Capture the cell that displays the provided text and extract its (X, Y) central coordinate. 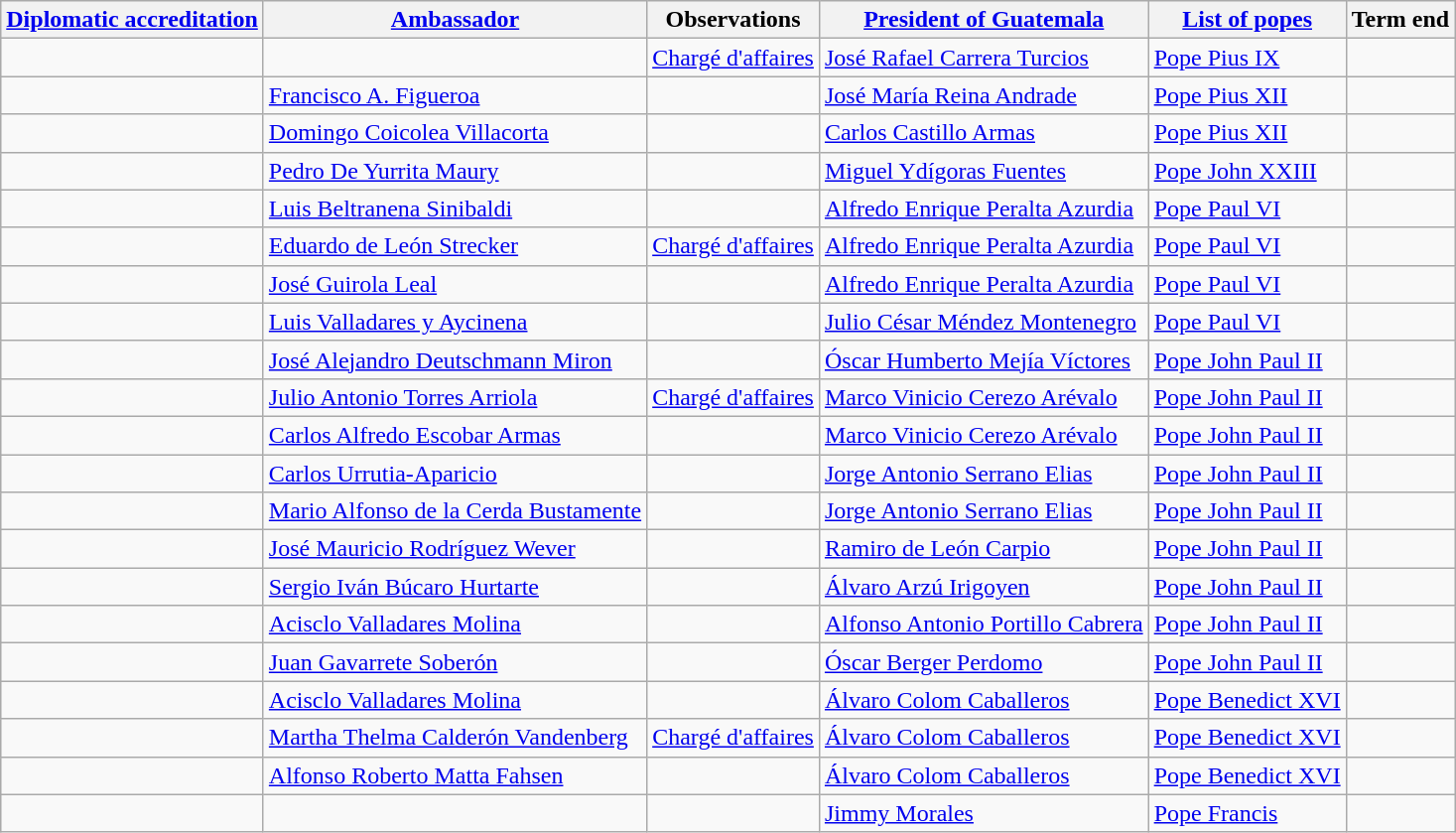
Pope Francis (1247, 813)
Alfonso Antonio Portillo Cabrera (984, 625)
Luis Valladares y Aycinena (455, 322)
Domingo Coicolea Villacorta (455, 133)
Diplomatic accreditation (133, 20)
Pope Pius IX (1247, 58)
Pope John XXIII (1247, 171)
José Rafael Carrera Turcios (984, 58)
José Alejandro Deutschmann Miron (455, 359)
Julio César Méndez Montenegro (984, 322)
Luis Beltranena Sinibaldi (455, 208)
Carlos Castillo Armas (984, 133)
Alfonso Roberto Matta Fahsen (455, 775)
Mario Alfonso de la Cerda Bustamente (455, 511)
Pedro De Yurrita Maury (455, 171)
Observations (733, 20)
Martha Thelma Calderón Vandenberg (455, 738)
Sergio Iván Búcaro Hurtarte (455, 587)
Ramiro de León Carpio (984, 549)
Ambassador (455, 20)
Juan Gavarrete Soberón (455, 662)
Álvaro Arzú Irigoyen (984, 587)
Óscar Humberto Mejía Víctores (984, 359)
José María Reina Andrade (984, 95)
Carlos Alfredo Escobar Armas (455, 435)
Julio Antonio Torres Arriola (455, 397)
Miguel Ydígoras Fuentes (984, 171)
Eduardo de León Strecker (455, 246)
Term end (1400, 20)
List of popes (1247, 20)
José Guirola Leal (455, 284)
José Mauricio Rodríguez Wever (455, 549)
Óscar Berger Perdomo (984, 662)
Jimmy Morales (984, 813)
Carlos Urrutia-Aparicio (455, 474)
President of Guatemala (984, 20)
Francisco A. Figueroa (455, 95)
